Pinpoint the cell where the given text exists, returning its [X, Y] midpoint coordinate. 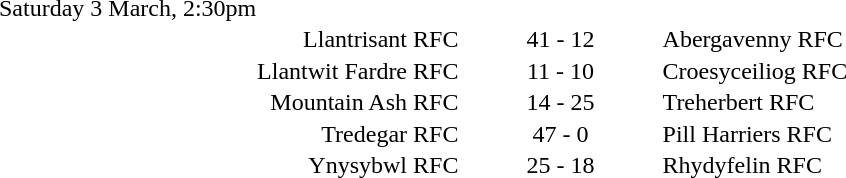
14 - 25 [560, 103]
47 - 0 [560, 134]
11 - 10 [560, 71]
41 - 12 [560, 39]
